Identify which cell holds the provided text, then report its [X, Y] central coordinate. 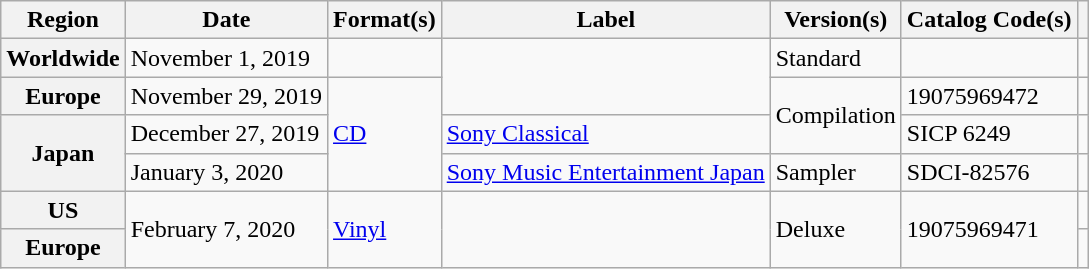
Sampler [836, 172]
Compilation [836, 115]
Date [226, 20]
November 29, 2019 [226, 96]
February 7, 2020 [226, 229]
Format(s) [385, 20]
Version(s) [836, 20]
US [63, 210]
November 1, 2019 [226, 58]
Label [606, 20]
Worldwide [63, 58]
Vinyl [385, 229]
Deluxe [836, 229]
January 3, 2020 [226, 172]
Sony Classical [606, 134]
Sony Music Entertainment Japan [606, 172]
Japan [63, 153]
SICP 6249 [989, 134]
SDCI-82576 [989, 172]
Region [63, 20]
December 27, 2019 [226, 134]
19075969471 [989, 229]
19075969472 [989, 96]
CD [385, 134]
Standard [836, 58]
Catalog Code(s) [989, 20]
